For the text-containing cell, return its midpoint in [x, y] coordinate format. 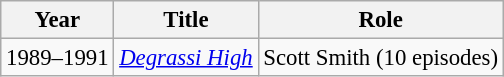
Degrassi High [186, 58]
1989–1991 [58, 58]
Title [186, 20]
Role [380, 20]
Year [58, 20]
Scott Smith (10 episodes) [380, 58]
